Provide the [x, y] coordinate of the cell's center where the given text is located.  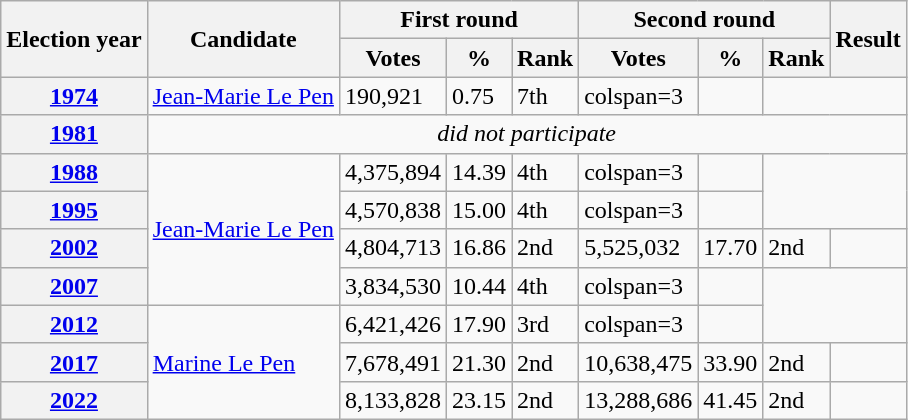
2007 [74, 286]
Candidate [243, 39]
4,375,894 [392, 172]
1995 [74, 210]
Second round [704, 20]
16.86 [480, 248]
5,525,032 [638, 248]
7,678,491 [392, 362]
1981 [74, 134]
4,804,713 [392, 248]
14.39 [480, 172]
1988 [74, 172]
21.30 [480, 362]
7th [546, 96]
10.44 [480, 286]
did not participate [526, 134]
8,133,828 [392, 400]
Marine Le Pen [243, 362]
2017 [74, 362]
3,834,530 [392, 286]
First round [458, 20]
3rd [546, 324]
23.15 [480, 400]
10,638,475 [638, 362]
Result [868, 39]
15.00 [480, 210]
13,288,686 [638, 400]
33.90 [730, 362]
6,421,426 [392, 324]
0.75 [480, 96]
2012 [74, 324]
2002 [74, 248]
190,921 [392, 96]
1974 [74, 96]
41.45 [730, 400]
2022 [74, 400]
4,570,838 [392, 210]
17.70 [730, 248]
17.90 [480, 324]
Election year [74, 39]
